Extract the [x, y] coordinate from the center of the cell holding the provided text.  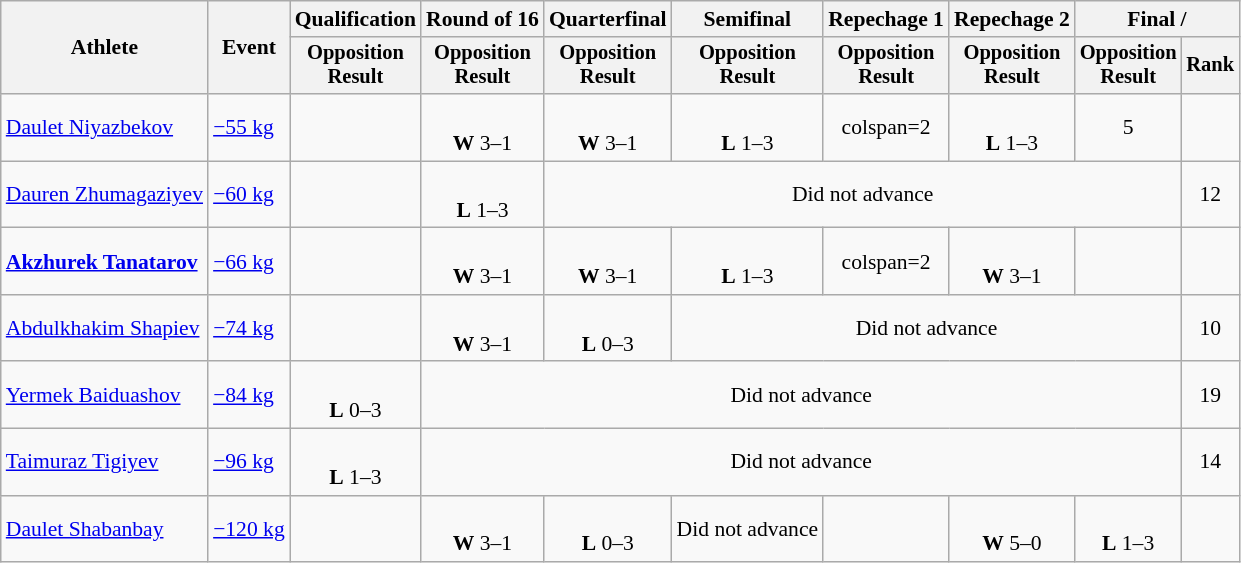
10 [1210, 328]
Yermek Baiduashov [104, 396]
−74 kg [249, 328]
14 [1210, 462]
Final / [1157, 19]
−55 kg [249, 128]
W 5–0 [1012, 528]
−96 kg [249, 462]
Dauren Zhumagaziyev [104, 194]
−120 kg [249, 528]
Semifinal [748, 19]
−66 kg [249, 262]
Rank [1210, 66]
Daulet Shabanbay [104, 528]
Akzhurek Tanatarov [104, 262]
Abdulkhakim Shapiev [104, 328]
5 [1128, 128]
−60 kg [249, 194]
Round of 16 [482, 19]
−84 kg [249, 396]
Event [249, 48]
Athlete [104, 48]
Repechage 2 [1012, 19]
19 [1210, 396]
Daulet Niyazbekov [104, 128]
Repechage 1 [886, 19]
Quarterfinal [608, 19]
Taimuraz Tigiyev [104, 462]
Qualification [356, 19]
12 [1210, 194]
